From the cell containing the given text, extract its center point as (x, y) coordinate. 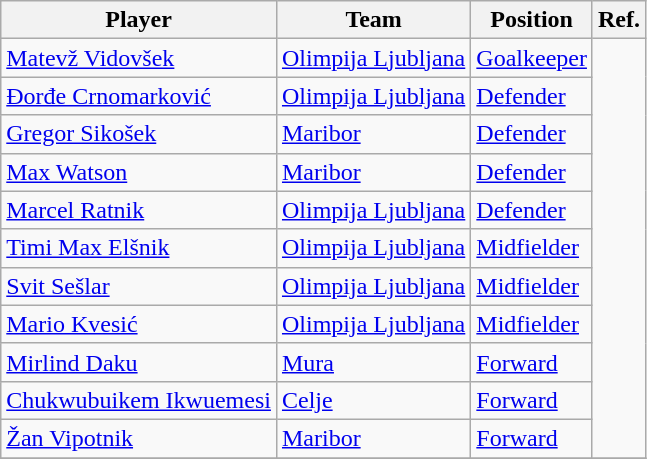
Mura (373, 362)
Celje (373, 400)
Đorđe Crnomarković (139, 96)
Goalkeeper (532, 58)
Position (532, 20)
Gregor Sikošek (139, 134)
Mario Kvesić (139, 324)
Max Watson (139, 172)
Matevž Vidovšek (139, 58)
Žan Vipotnik (139, 438)
Ref. (618, 20)
Svit Sešlar (139, 286)
Chukwubuikem Ikwuemesi (139, 400)
Timi Max Elšnik (139, 248)
Team (373, 20)
Marcel Ratnik (139, 210)
Player (139, 20)
Mirlind Daku (139, 362)
